From the cell containing the given text, extract its center point as (x, y) coordinate. 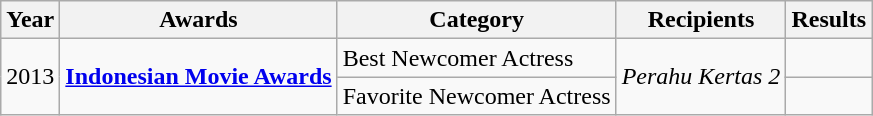
Best Newcomer Actress (476, 58)
Perahu Kertas 2 (701, 77)
2013 (30, 77)
Year (30, 20)
Category (476, 20)
Results (829, 20)
Recipients (701, 20)
Awards (198, 20)
Indonesian Movie Awards (198, 77)
Favorite Newcomer Actress (476, 96)
